Identify which cell holds the provided text, then report its (X, Y) central coordinate. 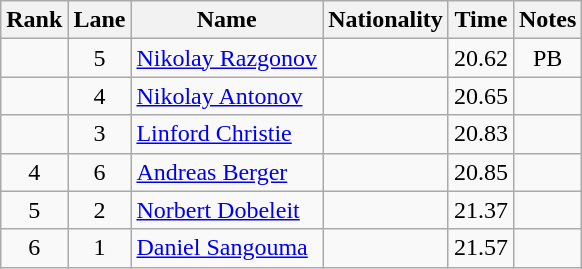
20.85 (480, 172)
Name (227, 20)
Rank (34, 20)
2 (100, 210)
21.57 (480, 248)
Nikolay Antonov (227, 96)
Nationality (386, 20)
20.62 (480, 58)
21.37 (480, 210)
3 (100, 134)
Norbert Dobeleit (227, 210)
Andreas Berger (227, 172)
Nikolay Razgonov (227, 58)
Time (480, 20)
20.65 (480, 96)
PB (547, 58)
Linford Christie (227, 134)
20.83 (480, 134)
Notes (547, 20)
1 (100, 248)
Daniel Sangouma (227, 248)
Lane (100, 20)
